From the cell containing the given text, extract its center point as (X, Y) coordinate. 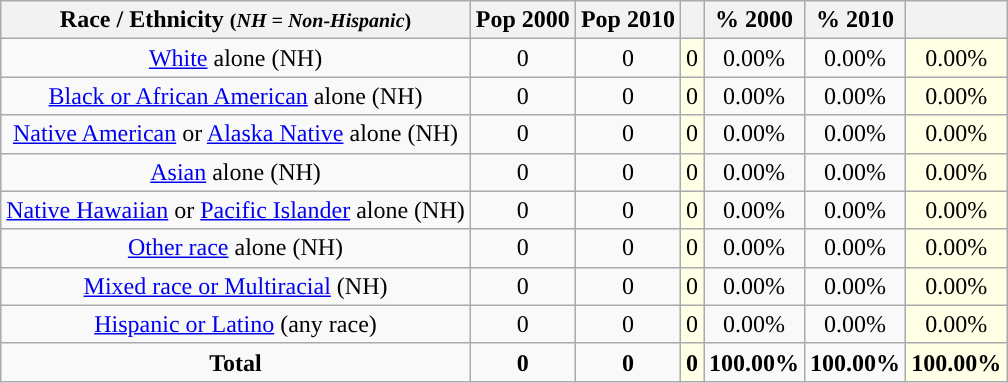
White alone (NH) (236, 58)
Native Hawaiian or Pacific Islander alone (NH) (236, 210)
Hispanic or Latino (any race) (236, 324)
Native American or Alaska Native alone (NH) (236, 134)
Other race alone (NH) (236, 248)
Pop 2010 (628, 20)
% 2010 (856, 20)
Total (236, 362)
% 2000 (754, 20)
Race / Ethnicity (NH = Non-Hispanic) (236, 20)
Pop 2000 (522, 20)
Mixed race or Multiracial (NH) (236, 286)
Asian alone (NH) (236, 172)
Black or African American alone (NH) (236, 96)
